Provide the [X, Y] coordinate of the cell's center where the given text is located.  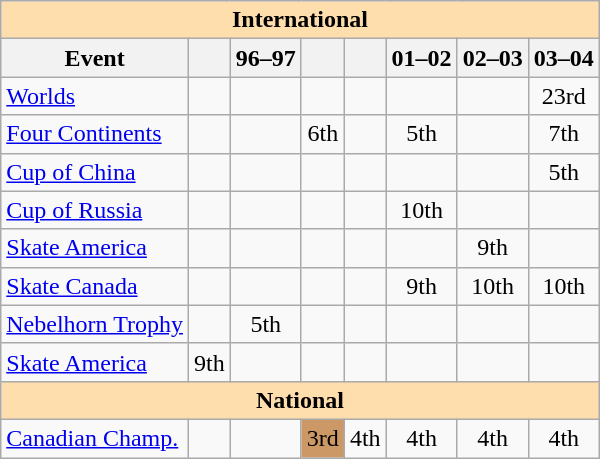
01–02 [422, 58]
Worlds [95, 96]
02–03 [492, 58]
Cup of China [95, 172]
96–97 [266, 58]
National [300, 400]
Nebelhorn Trophy [95, 324]
Four Continents [95, 134]
Canadian Champ. [95, 438]
Cup of Russia [95, 210]
6th [322, 134]
International [300, 20]
23rd [564, 96]
Event [95, 58]
Skate Canada [95, 286]
3rd [322, 438]
7th [564, 134]
03–04 [564, 58]
